Scan for the cell matching the given text and deliver its [X, Y] coordinate at center. 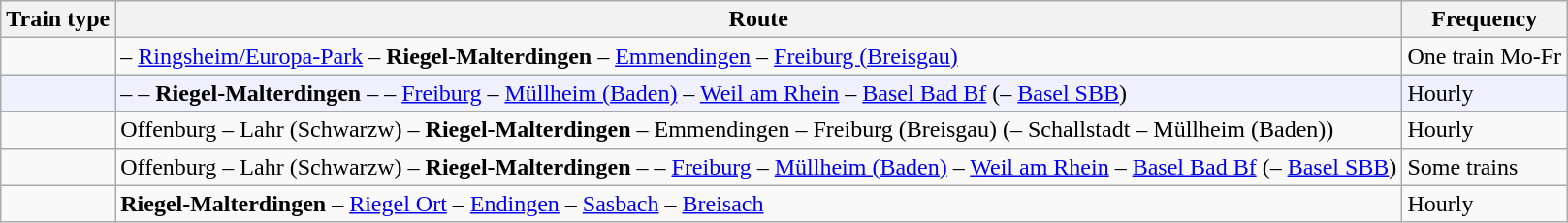
Train type [58, 19]
– – Riegel-Malterdingen – – Freiburg – Müllheim (Baden) – Weil am Rhein – Basel Bad Bf (– Basel SBB) [758, 93]
Offenburg – Lahr (Schwarzw) – Riegel-Malterdingen – Emmendingen – Freiburg (Breisgau) (– Schallstadt – Müllheim (Baden)) [758, 130]
Some trains [1485, 167]
Riegel-Malterdingen – Riegel Ort – Endingen – Sasbach – Breisach [758, 204]
– Ringsheim/Europa-Park – Riegel-Malterdingen – Emmendingen – Freiburg (Breisgau) [758, 56]
Route [758, 19]
Frequency [1485, 19]
Offenburg – Lahr (Schwarzw) – Riegel-Malterdingen – – Freiburg – Müllheim (Baden) – Weil am Rhein – Basel Bad Bf (– Basel SBB) [758, 167]
One train Mo-Fr [1485, 56]
